Locate the cell with the specified text and output its (x, y) center coordinate. 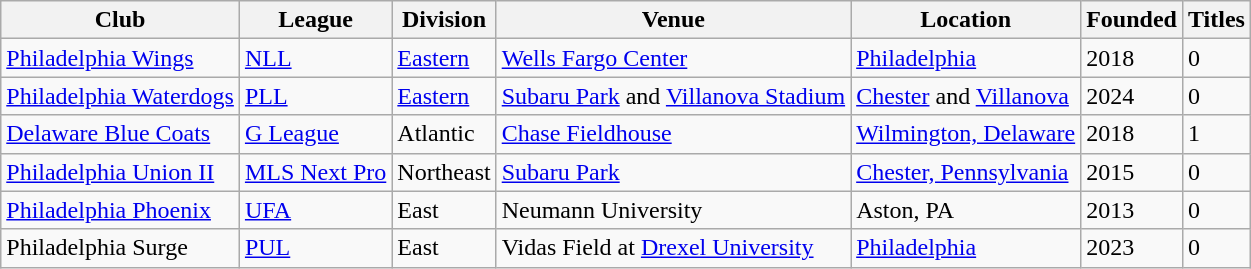
Subaru Park (673, 172)
Venue (673, 20)
League (315, 20)
Philadelphia Phoenix (120, 210)
2023 (1132, 248)
MLS Next Pro (315, 172)
Chester and Villanova (966, 96)
Club (120, 20)
Founded (1132, 20)
Wells Fargo Center (673, 58)
Philadelphia Wings (120, 58)
2013 (1132, 210)
Aston, PA (966, 210)
Atlantic (444, 134)
Titles (1216, 20)
Division (444, 20)
Delaware Blue Coats (120, 134)
Philadelphia Surge (120, 248)
NLL (315, 58)
PLL (315, 96)
Subaru Park and Villanova Stadium (673, 96)
PUL (315, 248)
UFA (315, 210)
G League (315, 134)
Chester, Pennsylvania (966, 172)
2024 (1132, 96)
Vidas Field at Drexel University (673, 248)
Northeast (444, 172)
2015 (1132, 172)
Neumann University (673, 210)
Philadelphia Waterdogs (120, 96)
Chase Fieldhouse (673, 134)
Wilmington, Delaware (966, 134)
1 (1216, 134)
Location (966, 20)
Philadelphia Union II (120, 172)
